Find where the given text appears and provide that cell's center as [x, y] coordinate. 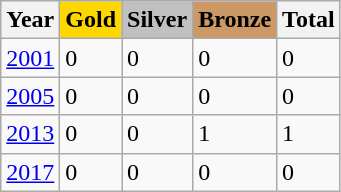
2013 [30, 134]
2017 [30, 172]
2001 [30, 58]
Silver [158, 20]
2005 [30, 96]
Year [30, 20]
Gold [91, 20]
Bronze [235, 20]
Total [309, 20]
